Locate the cell with the specified text and output its [x, y] center coordinate. 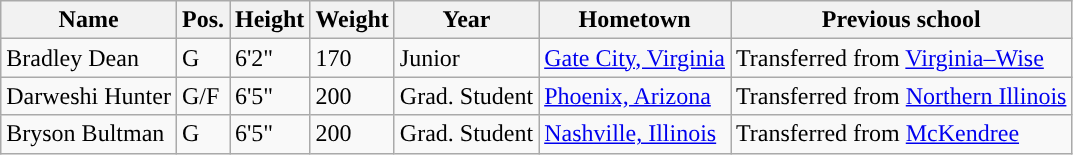
6'2" [270, 58]
Transferred from Virginia–Wise [900, 58]
Junior [466, 58]
Phoenix, Arizona [635, 96]
Weight [352, 20]
Previous school [900, 20]
Darweshi Hunter [89, 96]
Gate City, Virginia [635, 58]
Nashville, Illinois [635, 134]
Transferred from Northern Illinois [900, 96]
Year [466, 20]
Pos. [202, 20]
Hometown [635, 20]
Bryson Bultman [89, 134]
G/F [202, 96]
Name [89, 20]
Height [270, 20]
Bradley Dean [89, 58]
170 [352, 58]
Transferred from McKendree [900, 134]
